Capture the cell that displays the provided text and extract its (x, y) central coordinate. 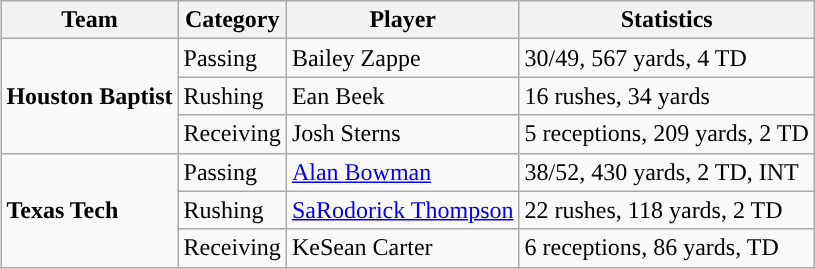
SaRodorick Thompson (402, 210)
Team (90, 20)
Player (402, 20)
Statistics (666, 20)
16 rushes, 34 yards (666, 96)
6 receptions, 86 yards, TD (666, 248)
5 receptions, 209 yards, 2 TD (666, 134)
Alan Bowman (402, 172)
38/52, 430 yards, 2 TD, INT (666, 172)
Josh Sterns (402, 134)
Bailey Zappe (402, 58)
Texas Tech (90, 210)
KeSean Carter (402, 248)
Category (232, 20)
Houston Baptist (90, 96)
22 rushes, 118 yards, 2 TD (666, 210)
Ean Beek (402, 96)
30/49, 567 yards, 4 TD (666, 58)
